Search for the cell housing the specified text and yield its (x, y) center coordinate. 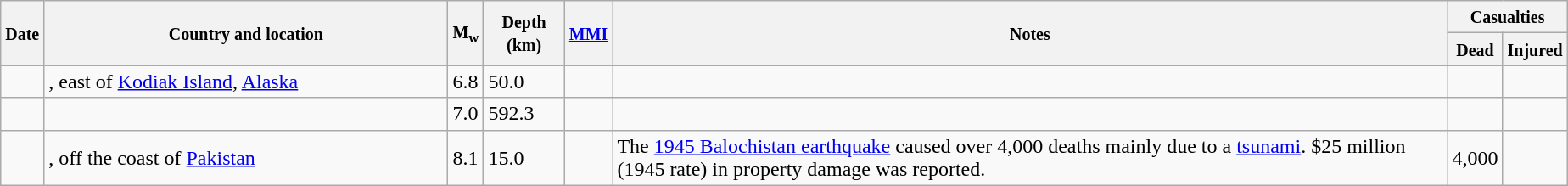
4,000 (1475, 158)
MMI (589, 33)
, east of Kodiak Island, Alaska (246, 82)
7.0 (466, 114)
Injured (1535, 49)
6.8 (466, 82)
50.0 (524, 82)
Date (22, 33)
15.0 (524, 158)
Dead (1475, 49)
Notes (1030, 33)
, off the coast of Pakistan (246, 158)
592.3 (524, 114)
8.1 (466, 158)
Casualties (1507, 17)
Depth (km) (524, 33)
Mw (466, 33)
Country and location (246, 33)
The 1945 Balochistan earthquake caused over 4,000 deaths mainly due to a tsunami. $25 million (1945 rate) in property damage was reported. (1030, 158)
